Detect which cell encompasses the target text, then output its [X, Y] center coordinate. 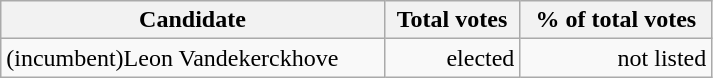
% of total votes [616, 20]
(incumbent)Leon Vandekerckhove [192, 58]
not listed [616, 58]
elected [452, 58]
Total votes [452, 20]
Candidate [192, 20]
